Search for the cell housing the specified text and yield its (x, y) center coordinate. 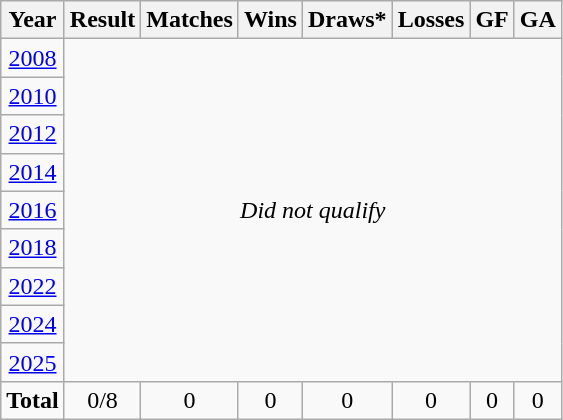
Wins (270, 20)
Total (33, 400)
Matches (190, 20)
2016 (33, 210)
Year (33, 20)
2025 (33, 362)
GF (492, 20)
Result (102, 20)
Draws* (347, 20)
2018 (33, 248)
2024 (33, 324)
2012 (33, 134)
2014 (33, 172)
Losses (431, 20)
2010 (33, 96)
0/8 (102, 400)
GA (538, 20)
2022 (33, 286)
Did not qualify (312, 210)
2008 (33, 58)
